Pinpoint the cell where the given text exists, returning its [X, Y] midpoint coordinate. 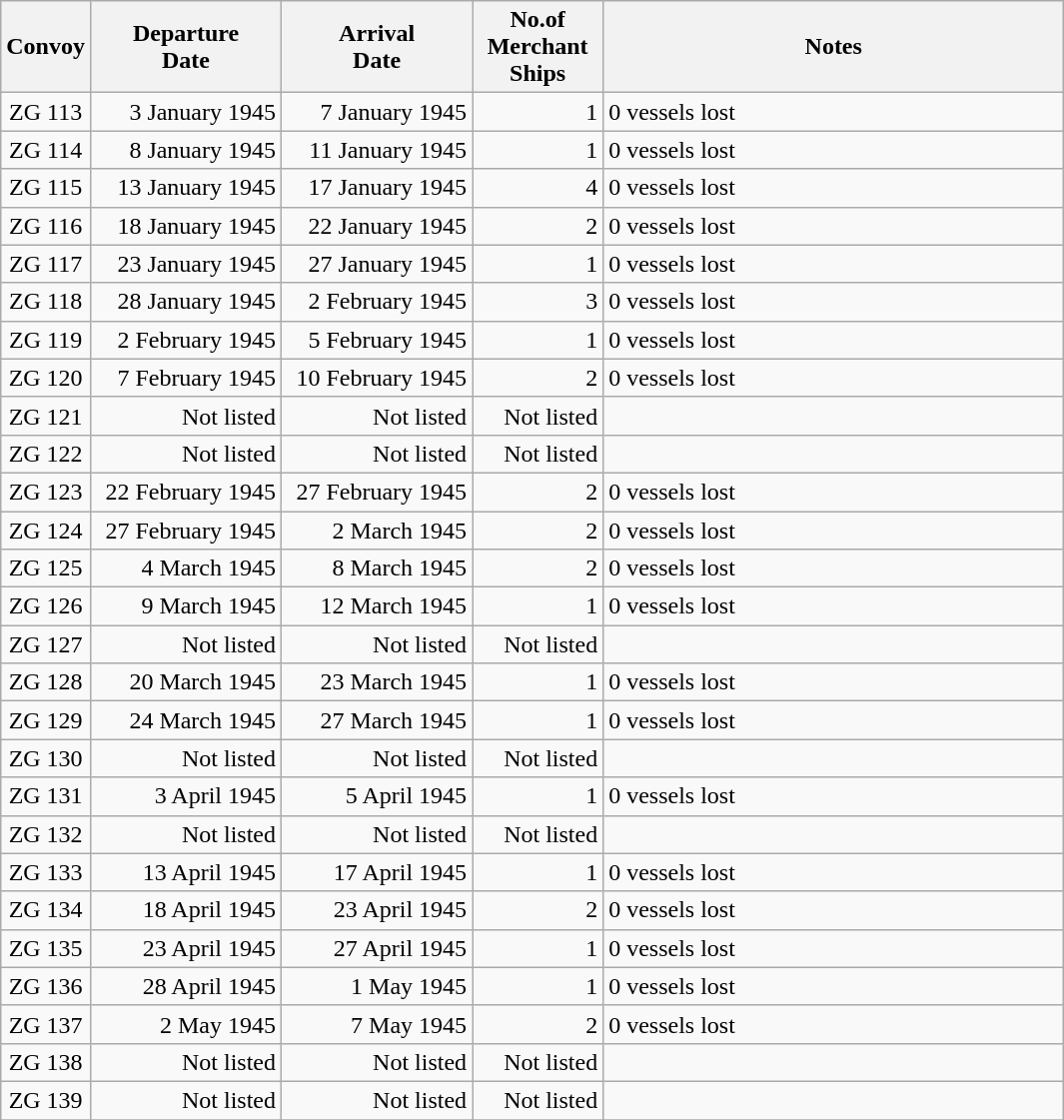
4 [537, 188]
27 March 1945 [378, 720]
No.of Merchant Ships [537, 47]
8 January 1945 [186, 150]
ZG 122 [46, 454]
ZG 129 [46, 720]
13 April 1945 [186, 872]
ZG 116 [46, 226]
18 April 1945 [186, 910]
ZG 138 [46, 1062]
27 April 1945 [378, 948]
ZG 124 [46, 531]
ZG 136 [46, 986]
7 January 1945 [378, 112]
ZG 130 [46, 758]
28 April 1945 [186, 986]
12 March 1945 [378, 606]
ZG 119 [46, 340]
24 March 1945 [186, 720]
ZG 137 [46, 1024]
22 February 1945 [186, 492]
ZG 126 [46, 606]
7 February 1945 [186, 378]
5 February 1945 [378, 340]
ZG 134 [46, 910]
2 May 1945 [186, 1024]
ZG 127 [46, 644]
Convoy [46, 47]
ZG 118 [46, 302]
Notes [833, 47]
23 March 1945 [378, 682]
17 April 1945 [378, 872]
ZG 125 [46, 568]
5 April 1945 [378, 796]
ZG 115 [46, 188]
ZG 120 [46, 378]
2 March 1945 [378, 531]
13 January 1945 [186, 188]
17 January 1945 [378, 188]
4 March 1945 [186, 568]
3 April 1945 [186, 796]
11 January 1945 [378, 150]
ZG 131 [46, 796]
27 January 1945 [378, 264]
10 February 1945 [378, 378]
ZG 128 [46, 682]
ZG 117 [46, 264]
ZG 132 [46, 834]
1 May 1945 [378, 986]
23 January 1945 [186, 264]
9 March 1945 [186, 606]
8 March 1945 [378, 568]
ZG 133 [46, 872]
DepartureDate [186, 47]
28 January 1945 [186, 302]
3 [537, 302]
18 January 1945 [186, 226]
ZG 139 [46, 1100]
ZG 121 [46, 416]
22 January 1945 [378, 226]
ArrivalDate [378, 47]
ZG 114 [46, 150]
7 May 1945 [378, 1024]
ZG 123 [46, 492]
ZG 135 [46, 948]
3 January 1945 [186, 112]
20 March 1945 [186, 682]
ZG 113 [46, 112]
